Return the (x, y) coordinate for the center point of the cell that contains the specified text.  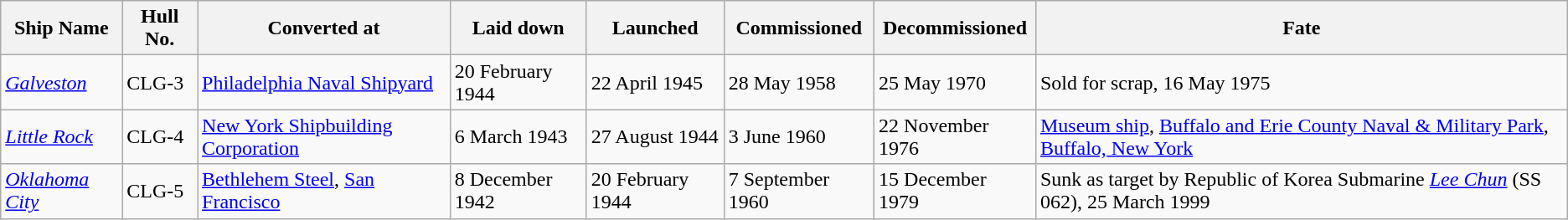
Sunk as target by Republic of Korea Submarine Lee Chun (SS 062), 25 March 1999 (1302, 191)
Launched (655, 28)
22 April 1945 (655, 82)
Philadelphia Naval Shipyard (324, 82)
7 September 1960 (799, 191)
8 December 1942 (518, 191)
Decommissioned (955, 28)
Fate (1302, 28)
Laid down (518, 28)
New York Shipbuilding Corporation (324, 137)
Commissioned (799, 28)
CLG-5 (160, 191)
Hull No. (160, 28)
22 November 1976 (955, 137)
Galveston (62, 82)
25 May 1970 (955, 82)
27 August 1944 (655, 137)
15 December 1979 (955, 191)
Sold for scrap, 16 May 1975 (1302, 82)
3 June 1960 (799, 137)
Little Rock (62, 137)
Converted at (324, 28)
Oklahoma City (62, 191)
CLG-3 (160, 82)
Bethlehem Steel, San Francisco (324, 191)
28 May 1958 (799, 82)
Museum ship, Buffalo and Erie County Naval & Military Park, Buffalo, New York (1302, 137)
CLG-4 (160, 137)
6 March 1943 (518, 137)
Ship Name (62, 28)
